Provide the [x, y] coordinate of the cell's center where the given text is located.  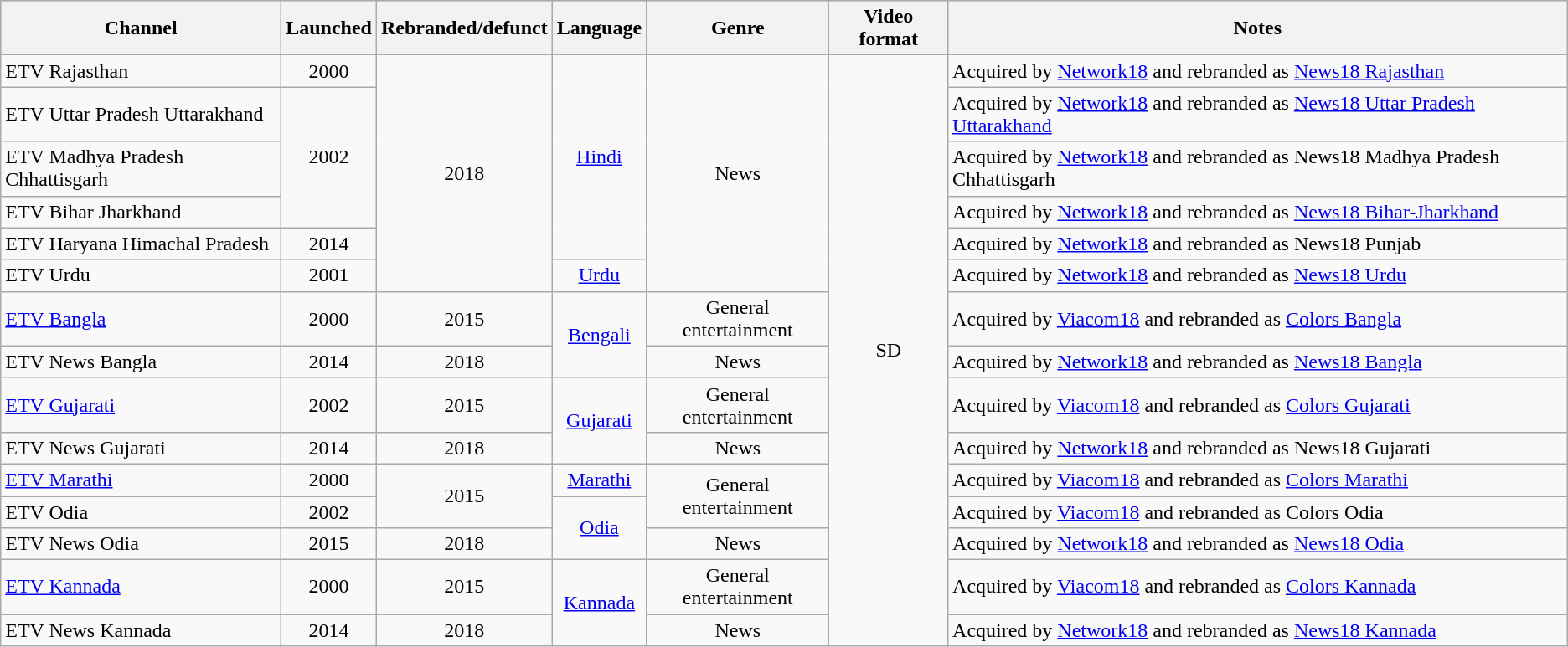
Gujarati [599, 420]
Notes [1258, 28]
Hindi [599, 157]
Acquired by Network18 and rebranded as News18 Urdu [1258, 275]
Acquired by Network18 and rebranded as News18 Odia [1258, 544]
Acquired by Network18 and rebranded as News18 Madhya Pradesh Chhattisgarh [1258, 169]
ETV News Kannada [141, 630]
ETV Marathi [141, 480]
Acquired by Network18 and rebranded as News18 Bihar-Jharkhand [1258, 212]
Acquired by Viacom18 and rebranded as Colors Kannada [1258, 588]
Urdu [599, 275]
ETV Kannada [141, 588]
Acquired by Network18 and rebranded as News18 Rajasthan [1258, 71]
Kannada [599, 603]
Acquired by Viacom18 and rebranded as Colors Marathi [1258, 480]
Marathi [599, 480]
ETV News Odia [141, 544]
Language [599, 28]
Rebranded/defunct [464, 28]
ETV News Bangla [141, 362]
ETV Urdu [141, 275]
ETV Odia [141, 511]
ETV News Gujarati [141, 448]
Acquired by Network18 and rebranded as News18 Punjab [1258, 244]
ETV Uttar Pradesh Uttarakhand [141, 114]
ETV Madhya Pradesh Chhattisgarh [141, 169]
ETV Gujarati [141, 405]
2001 [329, 275]
Acquired by Network18 and rebranded as News18 Kannada [1258, 630]
Acquired by Network18 and rebranded as News18 Uttar Pradesh Uttarakhand [1258, 114]
Odia [599, 527]
ETV Rajasthan [141, 71]
Launched [329, 28]
Acquired by Network18 and rebranded as News18 Bangla [1258, 362]
Acquired by Network18 and rebranded as News18 Gujarati [1258, 448]
SD [889, 351]
Acquired by Viacom18 and rebranded as Colors Gujarati [1258, 405]
Acquired by Viacom18 and rebranded as Colors Bangla [1258, 318]
Video format [889, 28]
ETV Bihar Jharkhand [141, 212]
Genre [738, 28]
ETV Haryana Himachal Pradesh [141, 244]
Bengali [599, 335]
Channel [141, 28]
Acquired by Viacom18 and rebranded as Colors Odia [1258, 511]
ETV Bangla [141, 318]
